For the text-containing cell, return its midpoint in (X, Y) coordinate format. 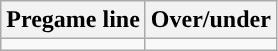
Over/under (210, 20)
Pregame line (74, 20)
